Locate the cell with the specified text and output its (x, y) center coordinate. 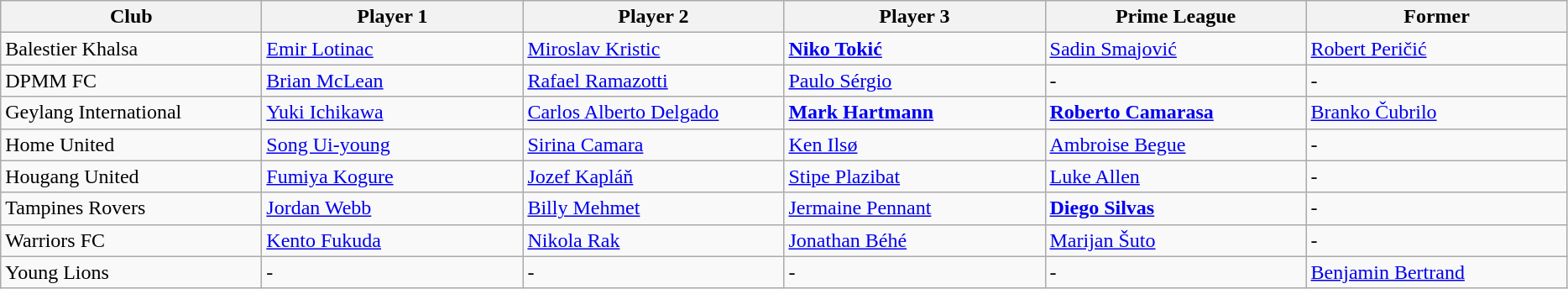
Marijan Šuto (1175, 240)
Warriors FC (131, 240)
Player 1 (393, 17)
Prime League (1175, 17)
Home United (131, 144)
Mark Hartmann (915, 113)
Rafael Ramazotti (653, 81)
Jonathan Béhé (915, 240)
Kento Fukuda (393, 240)
Fumiya Kogure (393, 176)
Paulo Sérgio (915, 81)
Former (1437, 17)
Niko Tokić (915, 49)
DPMM FC (131, 81)
Hougang United (131, 176)
Jozef Kapláň (653, 176)
Player 2 (653, 17)
Roberto Camarasa (1175, 113)
Tampines Rovers (131, 208)
Carlos Alberto Delgado (653, 113)
Stipe Plazibat (915, 176)
Robert Peričić (1437, 49)
Luke Allen (1175, 176)
Branko Čubrilo (1437, 113)
Nikola Rak (653, 240)
Brian McLean (393, 81)
Balestier Khalsa (131, 49)
Yuki Ichikawa (393, 113)
Sadin Smajović (1175, 49)
Diego Silvas (1175, 208)
Benjamin Bertrand (1437, 272)
Ambroise Begue (1175, 144)
Geylang International (131, 113)
Jermaine Pennant (915, 208)
Club (131, 17)
Player 3 (915, 17)
Billy Mehmet (653, 208)
Emir Lotinac (393, 49)
Young Lions (131, 272)
Song Ui-young (393, 144)
Jordan Webb (393, 208)
Ken Ilsø (915, 144)
Miroslav Kristic (653, 49)
Sirina Camara (653, 144)
